Pinpoint the cell where the given text exists, returning its [X, Y] midpoint coordinate. 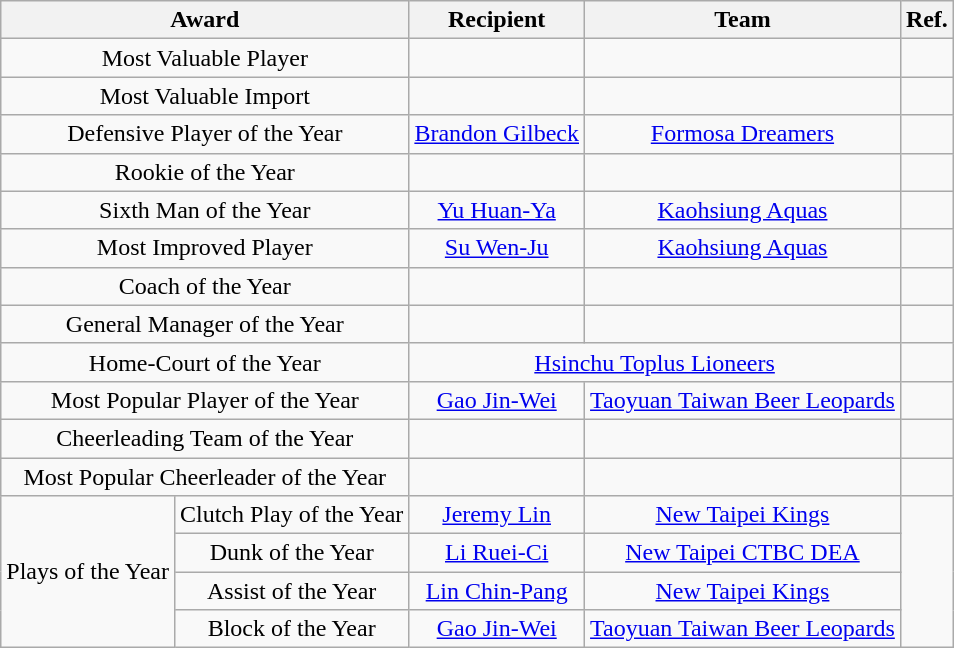
Jeremy Lin [497, 515]
Home-Court of the Year [205, 362]
Ref. [926, 20]
Li Ruei-Ci [497, 553]
Most Improved Player [205, 248]
Plays of the Year [88, 572]
Recipient [497, 20]
Team [743, 20]
Clutch Play of the Year [291, 515]
Sixth Man of the Year [205, 210]
Rookie of the Year [205, 172]
Award [205, 20]
New Taipei CTBC DEA [743, 553]
Su Wen-Ju [497, 248]
Formosa Dreamers [743, 134]
Most Valuable Import [205, 96]
Coach of the Year [205, 286]
Lin Chin-Pang [497, 591]
Brandon Gilbeck [497, 134]
Most Valuable Player [205, 58]
Most Popular Cheerleader of the Year [205, 477]
Cheerleading Team of the Year [205, 438]
Dunk of the Year [291, 553]
Defensive Player of the Year [205, 134]
Assist of the Year [291, 591]
General Manager of the Year [205, 324]
Block of the Year [291, 629]
Most Popular Player of the Year [205, 400]
Yu Huan-Ya [497, 210]
Hsinchu Toplus Lioneers [655, 362]
